From the cell containing the given text, extract its center point as [X, Y] coordinate. 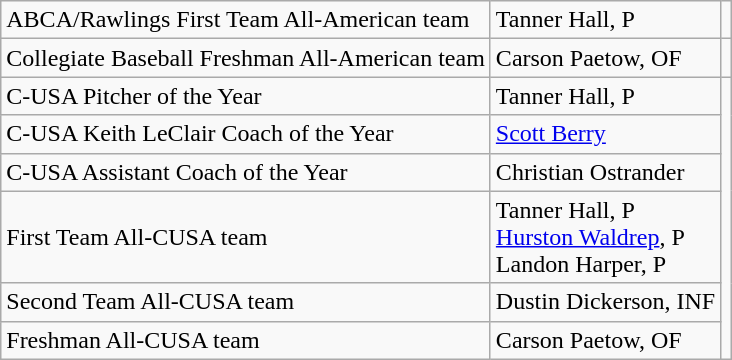
Scott Berry [605, 134]
Dustin Dickerson, INF [605, 302]
Collegiate Baseball Freshman All-American team [246, 58]
C-USA Keith LeClair Coach of the Year [246, 134]
ABCA/Rawlings First Team All-American team [246, 20]
Freshman All-CUSA team [246, 340]
Tanner Hall, PHurston Waldrep, PLandon Harper, P [605, 237]
First Team All-CUSA team [246, 237]
C-USA Assistant Coach of the Year [246, 172]
Second Team All-CUSA team [246, 302]
C-USA Pitcher of the Year [246, 96]
Christian Ostrander [605, 172]
